Locate the cell with the specified text and output its (X, Y) center coordinate. 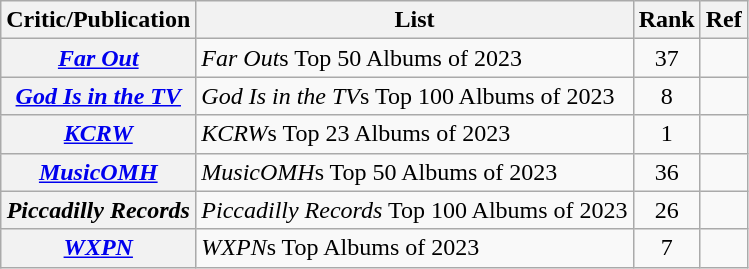
Piccadilly Records (98, 210)
MusicOMH (98, 172)
Ref (724, 20)
Far Out (98, 58)
Far Outs Top 50 Albums of 2023 (414, 58)
WXPNs Top Albums of 2023 (414, 248)
36 (666, 172)
God Is in the TVs Top 100 Albums of 2023 (414, 96)
God Is in the TV (98, 96)
KCRWs Top 23 Albums of 2023 (414, 134)
8 (666, 96)
26 (666, 210)
MusicOMHs Top 50 Albums of 2023 (414, 172)
Rank (666, 20)
WXPN (98, 248)
KCRW (98, 134)
7 (666, 248)
37 (666, 58)
Critic/Publication (98, 20)
List (414, 20)
1 (666, 134)
Piccadilly Records Top 100 Albums of 2023 (414, 210)
